Identify which cell holds the provided text, then report its [X, Y] central coordinate. 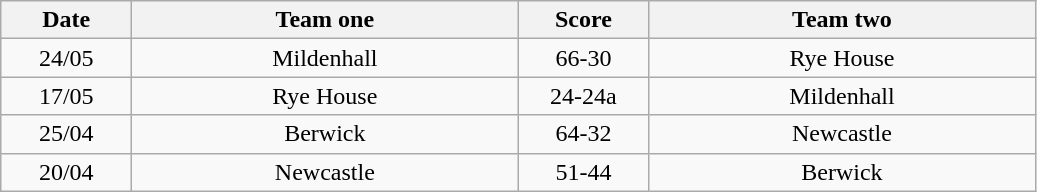
66-30 [584, 58]
Team two [842, 20]
Team one [325, 20]
24/05 [66, 58]
25/04 [66, 134]
24-24a [584, 96]
Date [66, 20]
17/05 [66, 96]
64-32 [584, 134]
51-44 [584, 172]
Score [584, 20]
20/04 [66, 172]
